Identify which cell holds the provided text, then report its (X, Y) central coordinate. 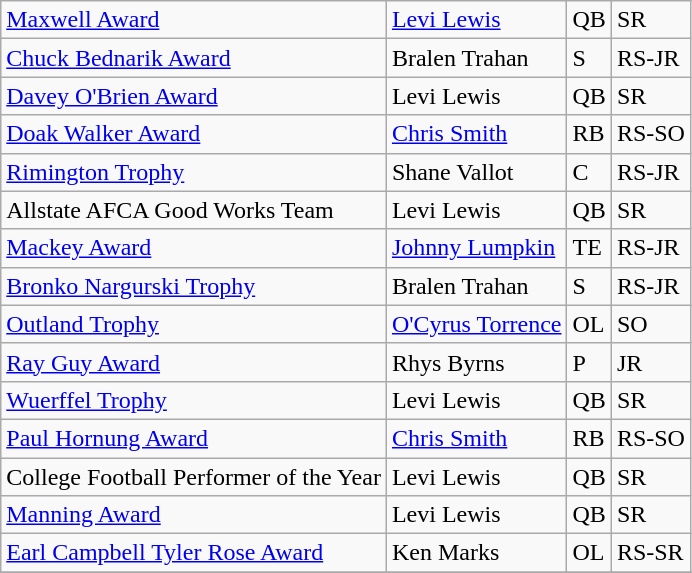
Manning Award (194, 515)
Paul Hornung Award (194, 438)
Ray Guy Award (194, 362)
College Football Performer of the Year (194, 477)
Davey O'Brien Award (194, 96)
Shane Vallot (476, 172)
TE (589, 248)
Rimington Trophy (194, 172)
Outland Trophy (194, 324)
Chuck Bednarik Award (194, 58)
Maxwell Award (194, 20)
SO (650, 324)
C (589, 172)
Doak Walker Award (194, 134)
Wuerffel Trophy (194, 400)
Rhys Byrns (476, 362)
Earl Campbell Tyler Rose Award (194, 553)
Johnny Lumpkin (476, 248)
Ken Marks (476, 553)
Mackey Award (194, 248)
O'Cyrus Torrence (476, 324)
JR (650, 362)
Allstate AFCA Good Works Team (194, 210)
P (589, 362)
RS-SR (650, 553)
Bronko Nargurski Trophy (194, 286)
